Provide the [x, y] coordinate of the cell's center where the given text is located.  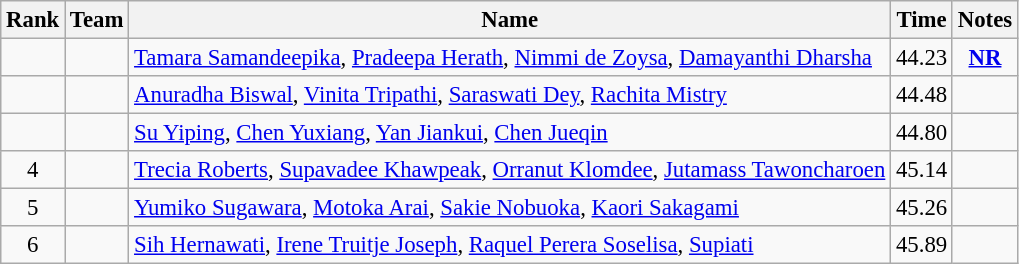
NR [984, 58]
Time [922, 20]
44.23 [922, 58]
Yumiko Sugawara, Motoka Arai, Sakie Nobuoka, Kaori Sakagami [510, 208]
45.89 [922, 245]
Sih Hernawati, Irene Truitje Joseph, Raquel Perera Soselisa, Supiati [510, 245]
Tamara Samandeepika, Pradeepa Herath, Nimmi de Zoysa, Damayanthi Dharsha [510, 58]
4 [33, 170]
Team [97, 20]
Trecia Roberts, Supavadee Khawpeak, Orranut Klomdee, Jutamass Tawoncharoen [510, 170]
Anuradha Biswal, Vinita Tripathi, Saraswati Dey, Rachita Mistry [510, 95]
45.14 [922, 170]
Name [510, 20]
44.80 [922, 133]
44.48 [922, 95]
Su Yiping, Chen Yuxiang, Yan Jiankui, Chen Jueqin [510, 133]
5 [33, 208]
Notes [984, 20]
Rank [33, 20]
6 [33, 245]
45.26 [922, 208]
